Locate the cell with the specified text and output its [X, Y] center coordinate. 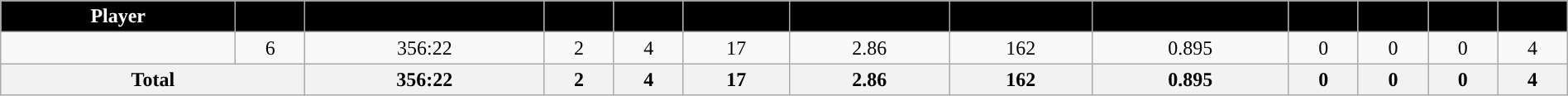
Player [118, 17]
6 [270, 48]
Total [153, 79]
